Return [X, Y] of the center of cell containing provided text 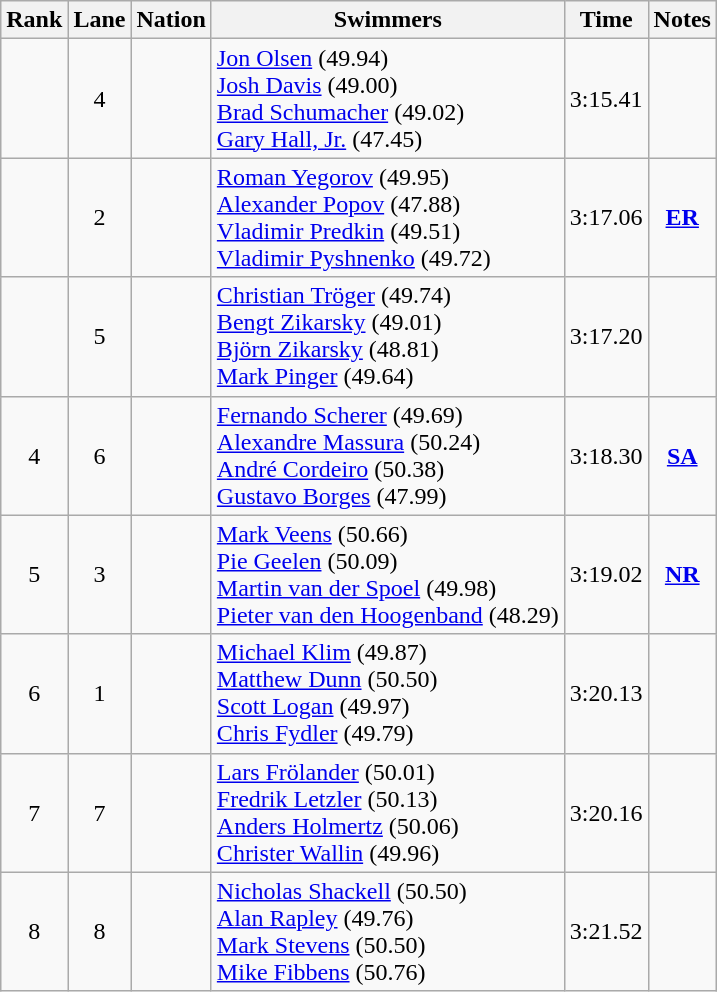
1 [100, 694]
Rank [34, 20]
3:17.06 [606, 218]
Notes [682, 20]
Roman Yegorov (49.95)Alexander Popov (47.88)Vladimir Predkin (49.51)Vladimir Pyshnenko (49.72) [388, 218]
3:17.20 [606, 336]
Nation [171, 20]
Time [606, 20]
Christian Tröger (49.74)Bengt Zikarsky (49.01)Björn Zikarsky (48.81)Mark Pinger (49.64) [388, 336]
3:20.13 [606, 694]
2 [100, 218]
Lane [100, 20]
Fernando Scherer (49.69)Alexandre Massura (50.24)André Cordeiro (50.38)Gustavo Borges (47.99) [388, 456]
Mark Veens (50.66)Pie Geelen (50.09)Martin van der Spoel (49.98)Pieter van den Hoogenband (48.29) [388, 574]
NR [682, 574]
ER [682, 218]
Lars Frölander (50.01)Fredrik Letzler (50.13)Anders Holmertz (50.06)Christer Wallin (49.96) [388, 812]
3:20.16 [606, 812]
Jon Olsen (49.94)Josh Davis (49.00)Brad Schumacher (49.02)Gary Hall, Jr. (47.45) [388, 98]
Michael Klim (49.87)Matthew Dunn (50.50)Scott Logan (49.97)Chris Fydler (49.79) [388, 694]
3:15.41 [606, 98]
Nicholas Shackell (50.50)Alan Rapley (49.76)Mark Stevens (50.50)Mike Fibbens (50.76) [388, 932]
3:18.30 [606, 456]
SA [682, 456]
3 [100, 574]
Swimmers [388, 20]
3:19.02 [606, 574]
3:21.52 [606, 932]
